Extract the [X, Y] coordinate from the center of the cell holding the provided text.  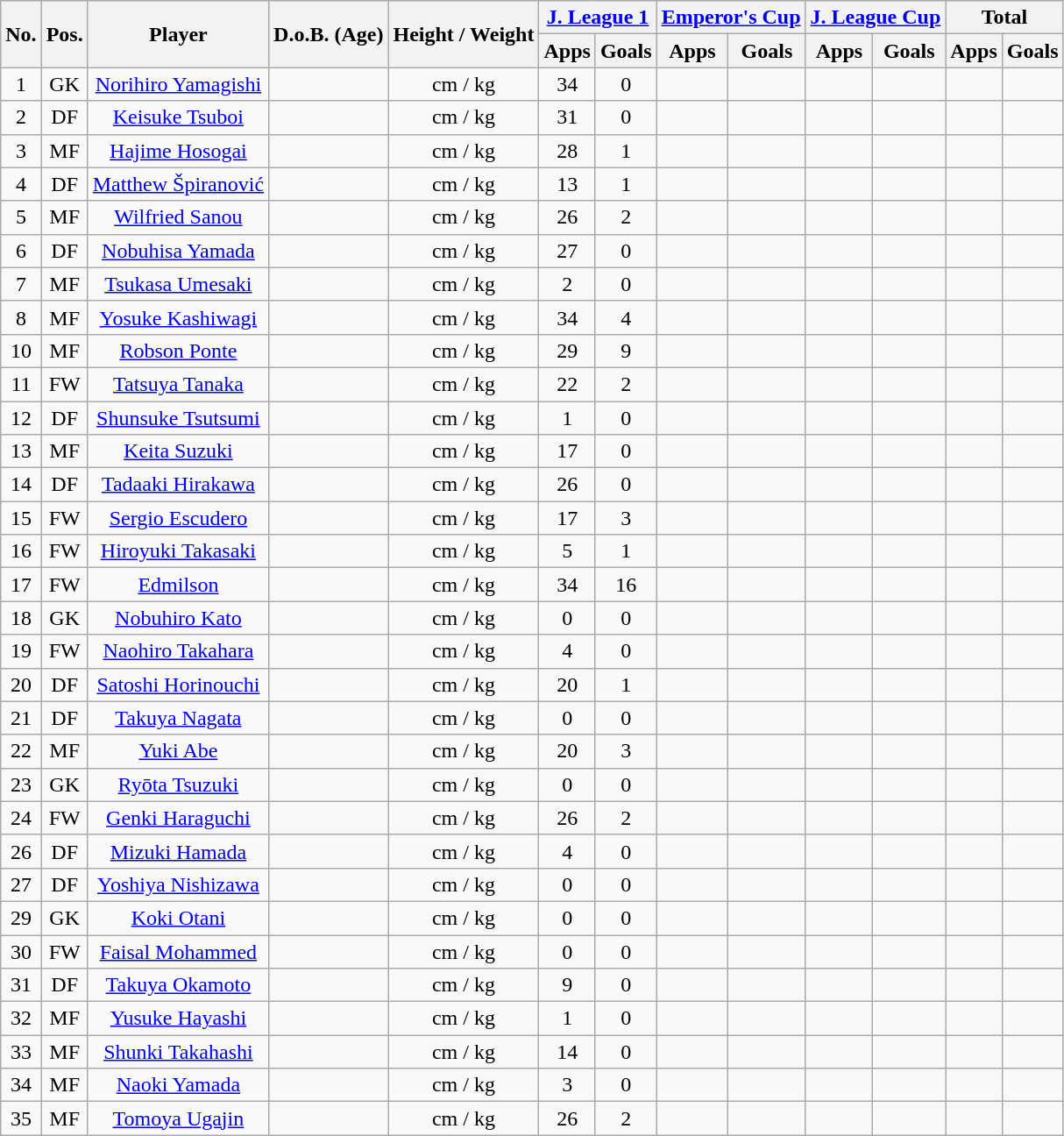
Nobuhiro Kato [178, 618]
Takuya Nagata [178, 718]
12 [21, 418]
Ryōta Tsuzuki [178, 785]
Shunki Takahashi [178, 1052]
J. League 1 [598, 18]
Matthew Špiranović [178, 184]
Hiroyuki Takasaki [178, 551]
J. League Cup [876, 18]
Keisuke Tsuboi [178, 117]
32 [21, 1019]
D.o.B. (Age) [329, 34]
7 [21, 284]
Tadaaki Hirakawa [178, 485]
Wilfried Sanou [178, 217]
Yosuke Kashiwagi [178, 317]
Edmilson [178, 585]
Yusuke Hayashi [178, 1019]
35 [21, 1118]
No. [21, 34]
Koki Otani [178, 918]
Total [1004, 18]
Faisal Mohammed [178, 951]
21 [21, 718]
Keita Suzuki [178, 451]
28 [567, 151]
33 [21, 1052]
Tsukasa Umesaki [178, 284]
Mizuki Hamada [178, 851]
11 [21, 384]
Hajime Hosogai [178, 151]
10 [21, 351]
Player [178, 34]
Genki Haraguchi [178, 818]
24 [21, 818]
8 [21, 317]
Satoshi Horinouchi [178, 685]
Norihiro Yamagishi [178, 84]
Sergio Escudero [178, 518]
Height / Weight [464, 34]
Yuki Abe [178, 751]
6 [21, 251]
18 [21, 618]
Tomoya Ugajin [178, 1118]
Robson Ponte [178, 351]
Pos. [65, 34]
Takuya Okamoto [178, 985]
Naoki Yamada [178, 1085]
Emperor's Cup [731, 18]
30 [21, 951]
Nobuhisa Yamada [178, 251]
Naohiro Takahara [178, 651]
Tatsuya Tanaka [178, 384]
15 [21, 518]
Shunsuke Tsutsumi [178, 418]
19 [21, 651]
23 [21, 785]
Yoshiya Nishizawa [178, 884]
